Determine the (X, Y) coordinate at the center of the cell enclosing the given text.  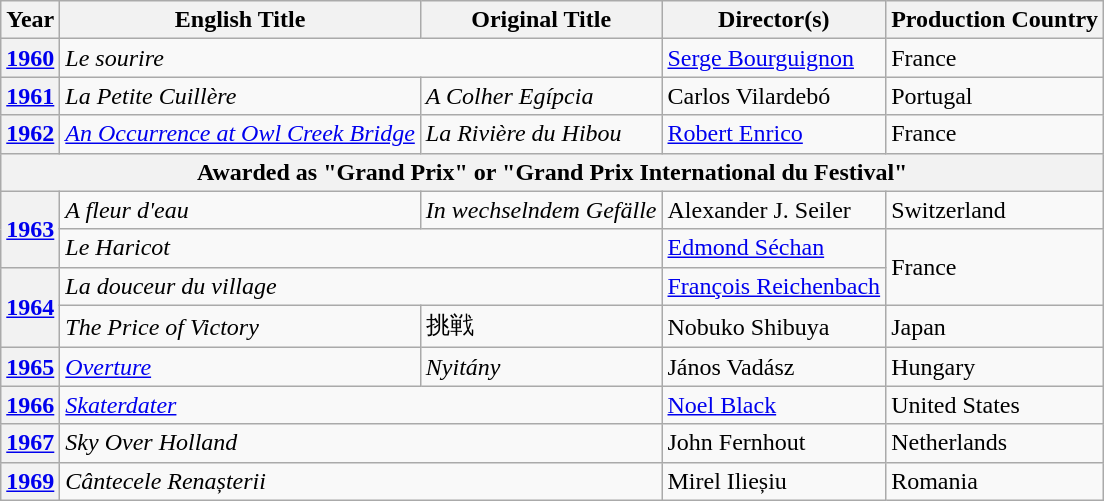
János Vadász (774, 367)
Skaterdater (361, 405)
Noel Black (774, 405)
In wechselndem Gefälle (541, 210)
Awarded as "Grand Prix" or "Grand Prix International du Festival" (552, 172)
Robert Enrico (774, 134)
Original Title (541, 20)
Overture (240, 367)
Romania (995, 481)
Serge Bourguignon (774, 58)
1962 (30, 134)
Le sourire (361, 58)
The Price of Victory (240, 326)
1960 (30, 58)
Director(s) (774, 20)
United States (995, 405)
English Title (240, 20)
François Reichenbach (774, 286)
Sky Over Holland (361, 443)
挑戦 (541, 326)
Year (30, 20)
John Fernhout (774, 443)
1963 (30, 229)
1966 (30, 405)
La Rivière du Hibou (541, 134)
La douceur du village (361, 286)
Nyitány (541, 367)
Mirel Ilieșiu (774, 481)
Netherlands (995, 443)
1964 (30, 308)
1969 (30, 481)
A fleur d'eau (240, 210)
A Colher Egípcia (541, 96)
Carlos Vilardebó (774, 96)
Portugal (995, 96)
Production Country (995, 20)
1967 (30, 443)
Le Haricot (361, 248)
La Petite Cuillère (240, 96)
An Occurrence at Owl Creek Bridge (240, 134)
Switzerland (995, 210)
Japan (995, 326)
1961 (30, 96)
Edmond Séchan (774, 248)
1965 (30, 367)
Hungary (995, 367)
Alexander J. Seiler (774, 210)
Cântecele Renașterii (361, 481)
Nobuko Shibuya (774, 326)
